Locate the cell with the specified text and output its (X, Y) center coordinate. 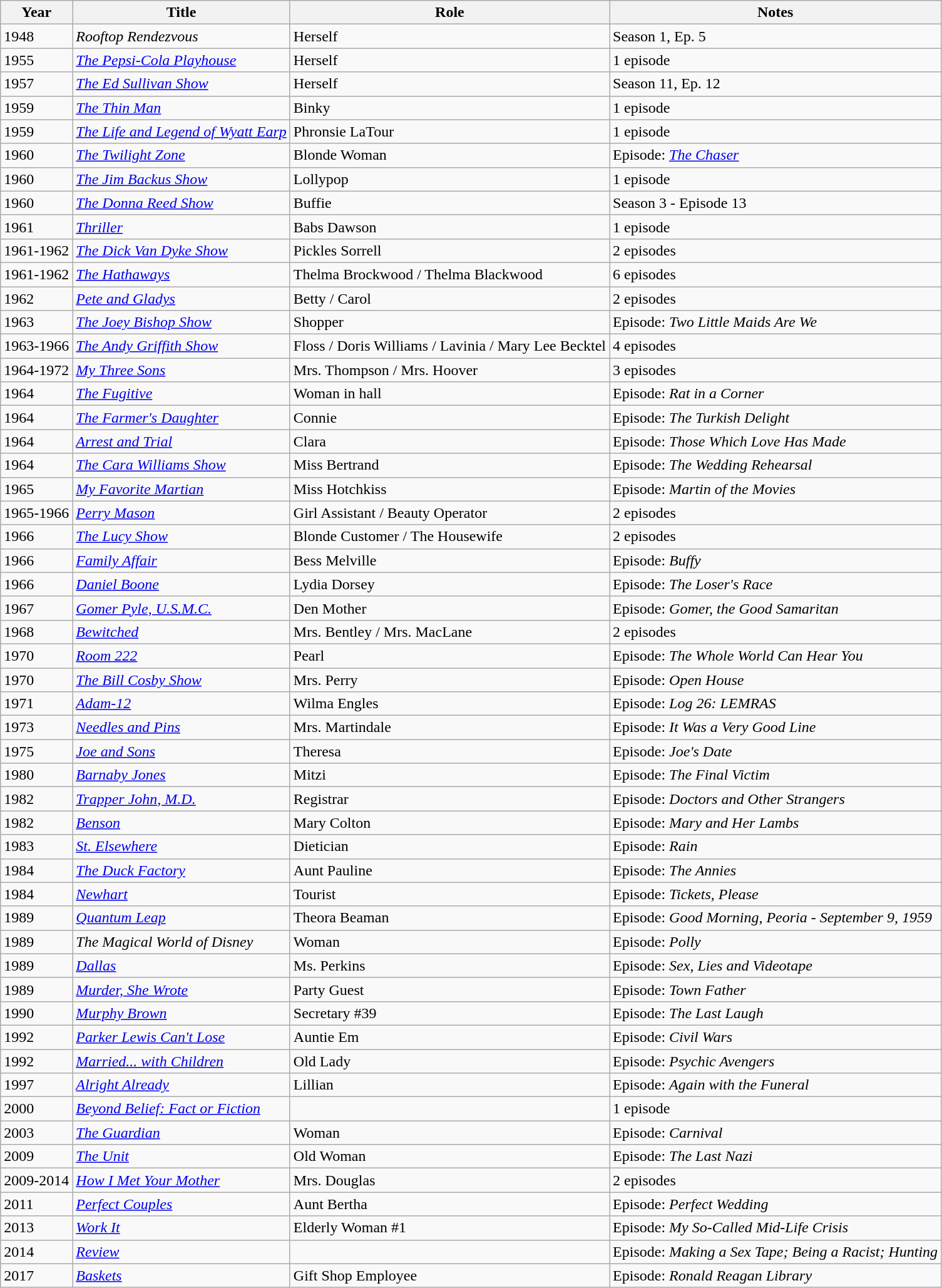
The Donna Reed Show (182, 203)
How I Met Your Mother (182, 1180)
Season 11, Ep. 12 (776, 84)
6 episodes (776, 274)
The Joey Bishop Show (182, 322)
Arrest and Trial (182, 441)
Dietician (449, 847)
Theresa (449, 751)
Binky (449, 108)
The Bill Cosby Show (182, 679)
1948 (36, 36)
1965 (36, 489)
Beyond Belief: Fact or Fiction (182, 1109)
3 episodes (776, 370)
Newhart (182, 894)
Party Guest (449, 989)
2014 (36, 1252)
Episode: Sex, Lies and Videotape (776, 966)
1964-1972 (36, 370)
Episode: The Wedding Rehearsal (776, 465)
Trapper John, M.D. (182, 799)
1971 (36, 704)
The Ed Sullivan Show (182, 84)
Clara (449, 441)
Blonde Customer / The Housewife (449, 537)
Episode: Psychic Avengers (776, 1061)
Floss / Doris Williams / Lavinia / Mary Lee Becktel (449, 346)
Episode: Perfect Wedding (776, 1204)
Episode: Gomer, the Good Samaritan (776, 608)
Episode: Mary and Her Lambs (776, 823)
1983 (36, 847)
Room 222 (182, 656)
Old Woman (449, 1157)
Dallas (182, 966)
The Dick Van Dyke Show (182, 250)
Bess Melville (449, 560)
Episode: Rat in a Corner (776, 394)
Betty / Carol (449, 299)
Title (182, 13)
Episode: Again with the Funeral (776, 1085)
Mrs. Douglas (449, 1180)
The Pepsi-Cola Playhouse (182, 60)
Needles and Pins (182, 728)
Bewitched (182, 632)
Episode: Carnival (776, 1133)
Rooftop Rendezvous (182, 36)
The Unit (182, 1157)
1968 (36, 632)
Parker Lewis Can't Lose (182, 1037)
Babs Dawson (449, 227)
1961 (36, 227)
Married... with Children (182, 1061)
Registrar (449, 799)
Family Affair (182, 560)
2000 (36, 1109)
Buffie (449, 203)
1975 (36, 751)
Baskets (182, 1275)
Lollypop (449, 179)
1990 (36, 1013)
Episode: The Annies (776, 870)
The Lucy Show (182, 537)
Episode: Good Morning, Peoria - September 9, 1959 (776, 918)
Episode: Town Father (776, 989)
The Fugitive (182, 394)
Miss Bertrand (449, 465)
Elderly Woman #1 (449, 1228)
1965-1966 (36, 513)
Pickles Sorrell (449, 250)
Episode: Civil Wars (776, 1037)
Episode: The Last Laugh (776, 1013)
1963 (36, 322)
The Duck Factory (182, 870)
Episode: Doctors and Other Strangers (776, 799)
Episode: Buffy (776, 560)
Joe and Sons (182, 751)
Episode: The Chaser (776, 155)
Mrs. Thompson / Mrs. Hoover (449, 370)
1955 (36, 60)
The Life and Legend of Wyatt Earp (182, 131)
2011 (36, 1204)
The Jim Backus Show (182, 179)
Benson (182, 823)
Episode: The Final Victim (776, 775)
Mrs. Bentley / Mrs. MacLane (449, 632)
Gomer Pyle, U.S.M.C. (182, 608)
Episode: The Turkish Delight (776, 418)
Perfect Couples (182, 1204)
Wilma Engles (449, 704)
Episode: Rain (776, 847)
Mrs. Martindale (449, 728)
The Hathaways (182, 274)
Tourist (449, 894)
Murphy Brown (182, 1013)
The Magical World of Disney (182, 942)
Connie (449, 418)
Episode: Tickets, Please (776, 894)
2013 (36, 1228)
My Favorite Martian (182, 489)
Episode: The Last Nazi (776, 1157)
2009-2014 (36, 1180)
2003 (36, 1133)
Phronsie LaTour (449, 131)
1997 (36, 1085)
Episode: Polly (776, 942)
Season 1, Ep. 5 (776, 36)
Episode: It Was a Very Good Line (776, 728)
Episode: My So-Called Mid-Life Crisis (776, 1228)
Murder, She Wrote (182, 989)
Episode: The Whole World Can Hear You (776, 656)
Episode: Martin of the Movies (776, 489)
1962 (36, 299)
1967 (36, 608)
Episode: Log 26: LEMRAS (776, 704)
Episode: Open House (776, 679)
Blonde Woman (449, 155)
The Guardian (182, 1133)
Perry Mason (182, 513)
Mitzi (449, 775)
Role (449, 13)
2017 (36, 1275)
Ms. Perkins (449, 966)
Episode: Two Little Maids Are We (776, 322)
1963-1966 (36, 346)
2009 (36, 1157)
Episode: Ronald Reagan Library (776, 1275)
Year (36, 13)
Lillian (449, 1085)
1957 (36, 84)
Woman in hall (449, 394)
Episode: Those Which Love Has Made (776, 441)
Mary Colton (449, 823)
Miss Hotchkiss (449, 489)
Den Mother (449, 608)
Review (182, 1252)
1973 (36, 728)
Pete and Gladys (182, 299)
Old Lady (449, 1061)
Mrs. Perry (449, 679)
My Three Sons (182, 370)
Quantum Leap (182, 918)
Season 3 - Episode 13 (776, 203)
The Andy Griffith Show (182, 346)
The Cara Williams Show (182, 465)
Aunt Pauline (449, 870)
Gift Shop Employee (449, 1275)
4 episodes (776, 346)
Thriller (182, 227)
Girl Assistant / Beauty Operator (449, 513)
Daniel Boone (182, 584)
1980 (36, 775)
Episode: Making a Sex Tape; Being a Racist; Hunting (776, 1252)
The Thin Man (182, 108)
Barnaby Jones (182, 775)
The Farmer's Daughter (182, 418)
Aunt Bertha (449, 1204)
Auntie Em (449, 1037)
The Twilight Zone (182, 155)
Episode: The Loser's Race (776, 584)
Secretary #39 (449, 1013)
Episode: Joe's Date (776, 751)
Work It (182, 1228)
Pearl (449, 656)
Shopper (449, 322)
St. Elsewhere (182, 847)
Thelma Brockwood / Thelma Blackwood (449, 274)
Adam-12 (182, 704)
Lydia Dorsey (449, 584)
Notes (776, 13)
Theora Beaman (449, 918)
Alright Already (182, 1085)
